Identify which cell holds the provided text, then report its (x, y) central coordinate. 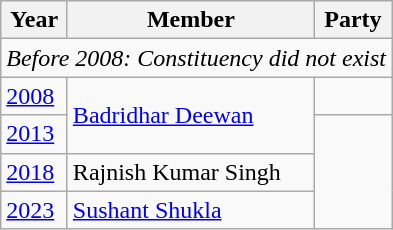
Member (190, 20)
2008 (34, 96)
2023 (34, 210)
2018 (34, 172)
Year (34, 20)
Party (352, 20)
Badridhar Deewan (190, 115)
Before 2008: Constituency did not exist (196, 58)
2013 (34, 134)
Sushant Shukla (190, 210)
Rajnish Kumar Singh (190, 172)
